Search for the cell housing the specified text and yield its [x, y] center coordinate. 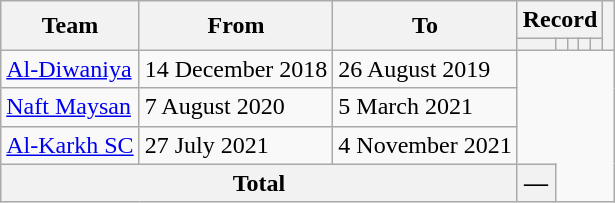
5 March 2021 [425, 107]
Al-Karkh SC [70, 145]
Naft Maysan [70, 107]
To [425, 26]
27 July 2021 [236, 145]
Team [70, 26]
7 August 2020 [236, 107]
26 August 2019 [425, 69]
4 November 2021 [425, 145]
Total [259, 183]
From [236, 26]
14 December 2018 [236, 69]
— [536, 183]
Al-Diwaniya [70, 69]
Record [560, 20]
